Identify which cell holds the provided text, then report its [x, y] central coordinate. 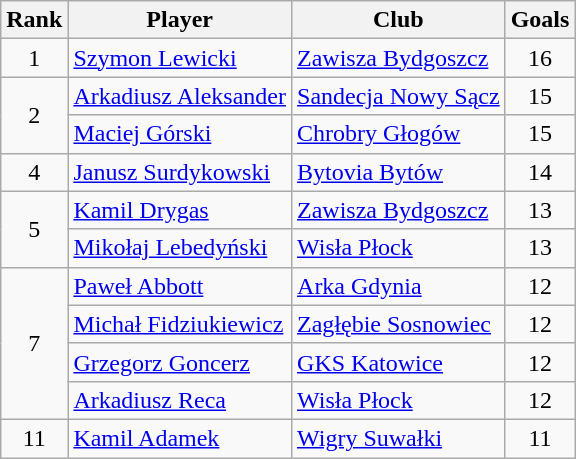
Kamil Adamek [180, 438]
Mikołaj Lebedyński [180, 248]
Grzegorz Goncerz [180, 362]
Player [180, 20]
Goals [540, 20]
Arka Gdynia [399, 286]
16 [540, 58]
Club [399, 20]
Zagłębie Sosnowiec [399, 324]
Rank [34, 20]
Bytovia Bytów [399, 172]
4 [34, 172]
5 [34, 229]
Arkadiusz Aleksander [180, 96]
Paweł Abbott [180, 286]
Arkadiusz Reca [180, 400]
GKS Katowice [399, 362]
7 [34, 343]
Janusz Surdykowski [180, 172]
Sandecja Nowy Sącz [399, 96]
Michał Fidziukiewicz [180, 324]
Wigry Suwałki [399, 438]
14 [540, 172]
Kamil Drygas [180, 210]
2 [34, 115]
Chrobry Głogów [399, 134]
Szymon Lewicki [180, 58]
Maciej Górski [180, 134]
1 [34, 58]
